Find where the given text appears and provide that cell's center as [X, Y] coordinate. 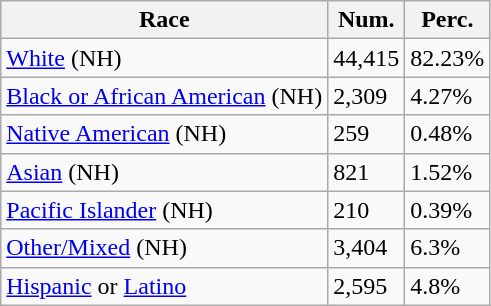
259 [366, 134]
6.3% [448, 248]
Perc. [448, 20]
White (NH) [164, 58]
Native American (NH) [164, 134]
Num. [366, 20]
Pacific Islander (NH) [164, 210]
1.52% [448, 172]
210 [366, 210]
Hispanic or Latino [164, 286]
4.27% [448, 96]
Black or African American (NH) [164, 96]
Race [164, 20]
4.8% [448, 286]
3,404 [366, 248]
821 [366, 172]
82.23% [448, 58]
0.48% [448, 134]
Asian (NH) [164, 172]
Other/Mixed (NH) [164, 248]
2,595 [366, 286]
44,415 [366, 58]
0.39% [448, 210]
2,309 [366, 96]
